Detect which cell encompasses the target text, then output its [X, Y] center coordinate. 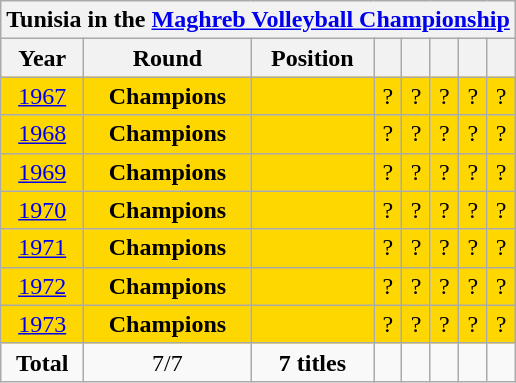
Tunisia in the Maghreb Volleyball Championship [258, 20]
1973 [42, 324]
1969 [42, 172]
7 titles [312, 362]
1971 [42, 248]
Round [168, 58]
7/7 [168, 362]
1972 [42, 286]
Position [312, 58]
1968 [42, 134]
Total [42, 362]
1970 [42, 210]
1967 [42, 96]
Year [42, 58]
